Return [X, Y] of the center of cell containing provided text 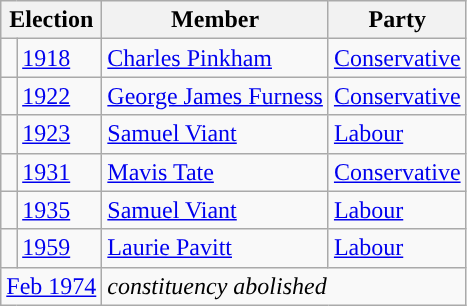
Election [52, 20]
1923 [60, 134]
Feb 1974 [52, 286]
George James Furness [216, 96]
1922 [60, 96]
1959 [60, 248]
Laurie Pavitt [216, 248]
constituency abolished [284, 286]
Charles Pinkham [216, 58]
Party [397, 20]
Mavis Tate [216, 172]
Member [216, 20]
1935 [60, 210]
1918 [60, 58]
1931 [60, 172]
